Output the [x, y] coordinate of the center of the cell containing the given text.  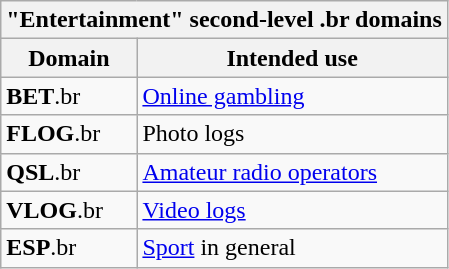
QSL.br [69, 172]
Amateur radio operators [292, 172]
Domain [69, 58]
"Entertainment" second-level .br domains [224, 20]
Sport in general [292, 248]
FLOG.br [69, 134]
VLOG.br [69, 210]
BET.br [69, 96]
Online gambling [292, 96]
Photo logs [292, 134]
ESP.br [69, 248]
Intended use [292, 58]
Video logs [292, 210]
